From the cell containing the given text, extract its center point as [X, Y] coordinate. 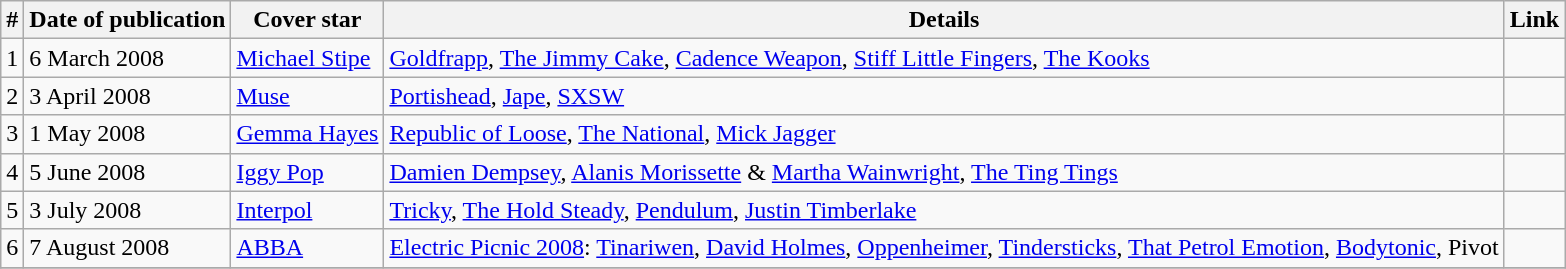
Cover star [308, 20]
Electric Picnic 2008: Tinariwen, David Holmes, Oppenheimer, Tindersticks, That Petrol Emotion, Bodytonic, Pivot [944, 248]
Iggy Pop [308, 172]
7 August 2008 [128, 248]
Details [944, 20]
5 June 2008 [128, 172]
Interpol [308, 210]
Michael Stipe [308, 58]
3 April 2008 [128, 96]
ABBA [308, 248]
4 [12, 172]
Republic of Loose, The National, Mick Jagger [944, 134]
Date of publication [128, 20]
Portishead, Jape, SXSW [944, 96]
5 [12, 210]
1 [12, 58]
2 [12, 96]
6 [12, 248]
Gemma Hayes [308, 134]
# [12, 20]
Goldfrapp, The Jimmy Cake, Cadence Weapon, Stiff Little Fingers, The Kooks [944, 58]
Muse [308, 96]
3 July 2008 [128, 210]
6 March 2008 [128, 58]
1 May 2008 [128, 134]
Tricky, The Hold Steady, Pendulum, Justin Timberlake [944, 210]
Link [1534, 20]
Damien Dempsey, Alanis Morissette & Martha Wainwright, The Ting Tings [944, 172]
3 [12, 134]
